Detect which cell encompasses the target text, then output its (x, y) center coordinate. 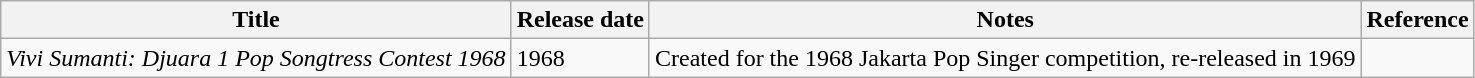
Vivi Sumanti: Djuara 1 Pop Songtress Contest 1968 (256, 58)
1968 (580, 58)
Title (256, 20)
Release date (580, 20)
Notes (1005, 20)
Reference (1418, 20)
Created for the 1968 Jakarta Pop Singer competition, re-released in 1969 (1005, 58)
